Output the [X, Y] coordinate of the center of the cell containing the given text.  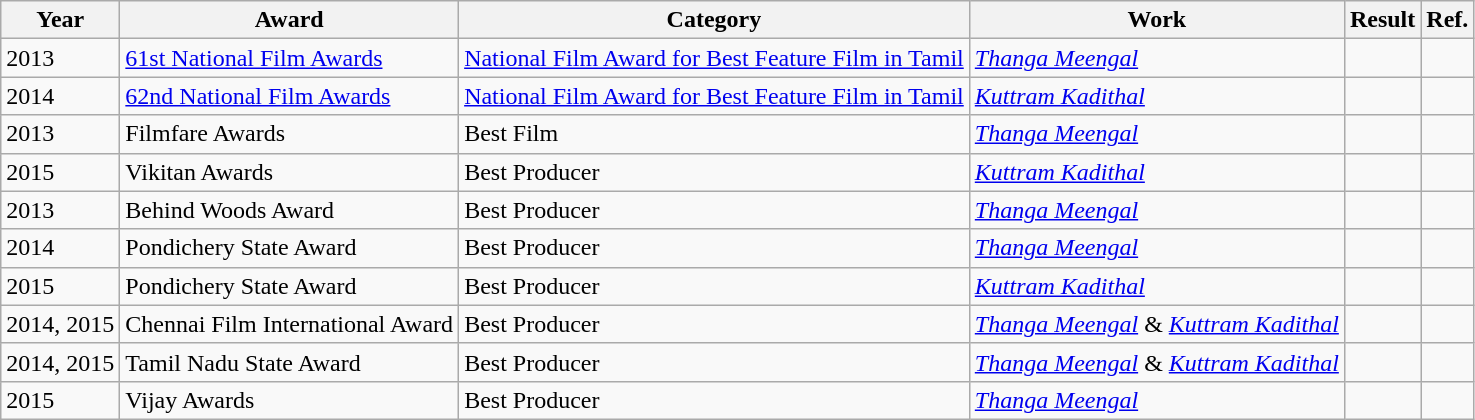
Award [290, 20]
Vikitan Awards [290, 172]
Result [1382, 20]
Filmfare Awards [290, 134]
Year [60, 20]
Best Film [714, 134]
Vijay Awards [290, 400]
Work [1156, 20]
62nd National Film Awards [290, 96]
Chennai Film International Award [290, 324]
Ref. [1448, 20]
Category [714, 20]
Behind Woods Award [290, 210]
Tamil Nadu State Award [290, 362]
61st National Film Awards [290, 58]
